Identify which cell holds the provided text, then report its [X, Y] central coordinate. 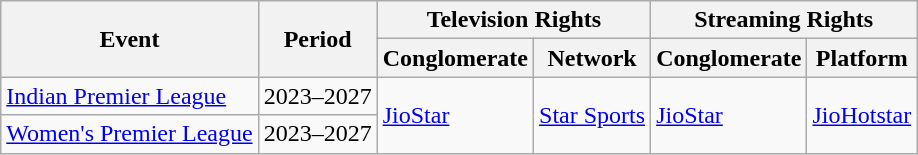
Indian Premier League [130, 96]
Period [318, 39]
Platform [862, 58]
Women's Premier League [130, 134]
Star Sports [592, 115]
Television Rights [514, 20]
Streaming Rights [784, 20]
Event [130, 39]
JioHotstar [862, 115]
Network [592, 58]
